Provide the [X, Y] coordinate of the cell's center where the given text is located.  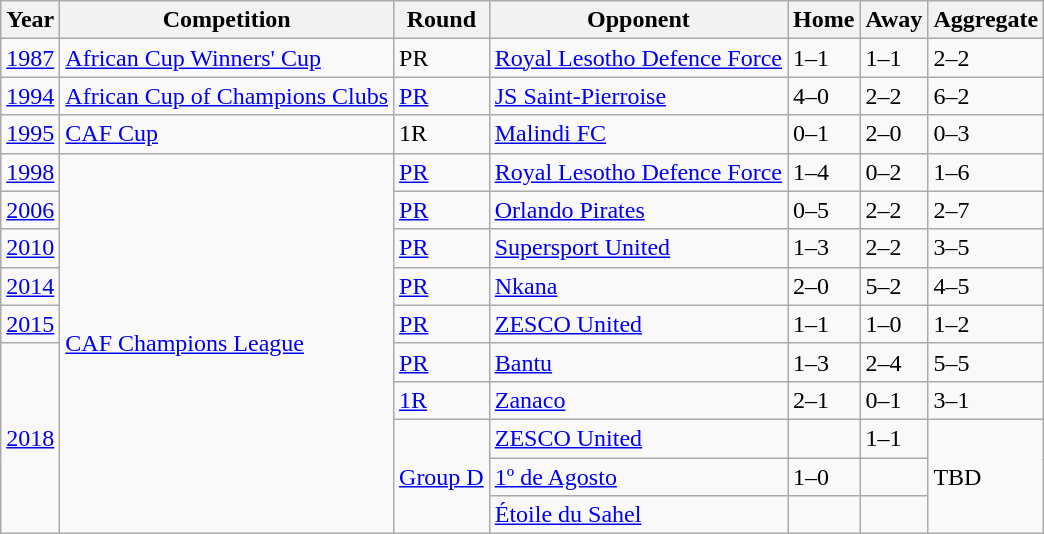
Nkana [638, 286]
Away [894, 20]
0–5 [824, 210]
Round [442, 20]
Étoile du Sahel [638, 515]
2006 [30, 210]
Malindi FC [638, 134]
1º de Agosto [638, 477]
2015 [30, 324]
Year [30, 20]
Home [824, 20]
Zanaco [638, 400]
2018 [30, 438]
CAF Champions League [227, 344]
Bantu [638, 362]
5–5 [986, 362]
Aggregate [986, 20]
Orlando Pirates [638, 210]
African Cup of Champions Clubs [227, 96]
JS Saint-Pierroise [638, 96]
3–5 [986, 248]
0–3 [986, 134]
3–1 [986, 400]
0–2 [894, 172]
2014 [30, 286]
TBD [986, 476]
1–4 [824, 172]
4–0 [824, 96]
4–5 [986, 286]
Group D [442, 476]
CAF Cup [227, 134]
Supersport United [638, 248]
6–2 [986, 96]
1–2 [986, 324]
African Cup Winners' Cup [227, 58]
2–4 [894, 362]
5–2 [894, 286]
1995 [30, 134]
2–7 [986, 210]
1987 [30, 58]
2010 [30, 248]
1998 [30, 172]
1–6 [986, 172]
Opponent [638, 20]
Competition [227, 20]
1994 [30, 96]
2–1 [824, 400]
